Capture the cell that displays the provided text and extract its [X, Y] central coordinate. 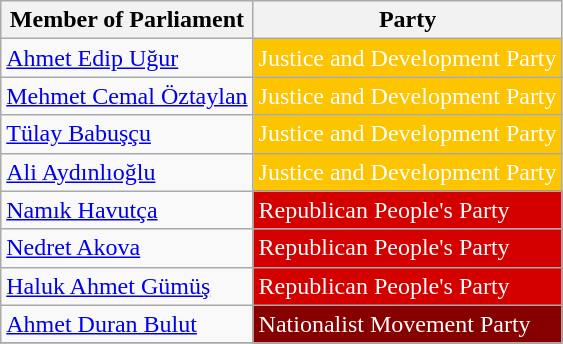
Party [408, 20]
Mehmet Cemal Öztaylan [127, 96]
Member of Parliament [127, 20]
Namık Havutça [127, 210]
Ali Aydınlıoğlu [127, 172]
Tülay Babuşçu [127, 134]
Nedret Akova [127, 248]
Nationalist Movement Party [408, 324]
Ahmet Duran Bulut [127, 324]
Ahmet Edip Uğur [127, 58]
Haluk Ahmet Gümüş [127, 286]
